Extract the (X, Y) coordinate from the center of the cell holding the provided text.  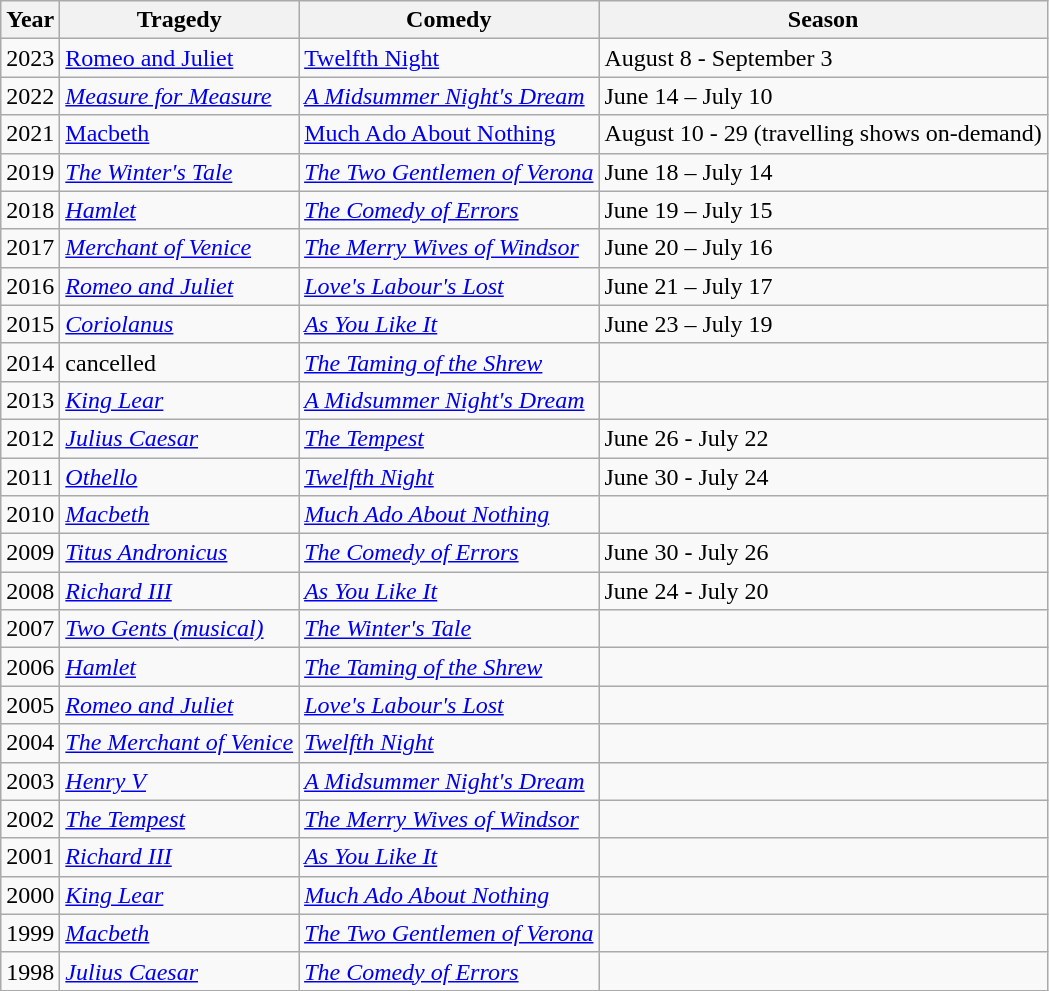
Comedy (449, 20)
2019 (30, 172)
June 14 – July 10 (823, 96)
June 21 – July 17 (823, 286)
Measure for Measure (180, 96)
August 8 - September 3 (823, 58)
2018 (30, 210)
2021 (30, 134)
Two Gents (musical) (180, 629)
Titus Andronicus (180, 553)
2004 (30, 743)
Year (30, 20)
2008 (30, 591)
Coriolanus (180, 324)
2000 (30, 895)
August 10 - 29 (travelling shows on-demand) (823, 134)
June 19 – July 15 (823, 210)
2012 (30, 438)
Merchant of Venice (180, 248)
2007 (30, 629)
2006 (30, 667)
2014 (30, 362)
2016 (30, 286)
June 26 - July 22 (823, 438)
2023 (30, 58)
June 30 - July 26 (823, 553)
2022 (30, 96)
1998 (30, 971)
Tragedy (180, 20)
The Merchant of Venice (180, 743)
2001 (30, 857)
2013 (30, 400)
2009 (30, 553)
2010 (30, 515)
cancelled (180, 362)
2011 (30, 477)
June 24 - July 20 (823, 591)
Henry V (180, 781)
2015 (30, 324)
June 23 – July 19 (823, 324)
1999 (30, 933)
2003 (30, 781)
2002 (30, 819)
Othello (180, 477)
2005 (30, 705)
Season (823, 20)
June 30 - July 24 (823, 477)
June 20 – July 16 (823, 248)
2017 (30, 248)
June 18 – July 14 (823, 172)
